Return [x, y] of the center of cell containing provided text 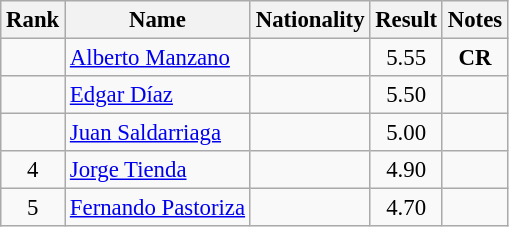
Nationality [310, 20]
5 [33, 208]
Fernando Pastoriza [158, 208]
5.00 [406, 133]
4.90 [406, 170]
Rank [33, 20]
Name [158, 20]
5.50 [406, 95]
4 [33, 170]
Edgar Díaz [158, 95]
4.70 [406, 208]
Alberto Manzano [158, 58]
Jorge Tienda [158, 170]
Notes [474, 20]
Result [406, 20]
CR [474, 58]
Juan Saldarriaga [158, 133]
5.55 [406, 58]
